Return the (x, y) coordinate for the center point of the cell that contains the specified text.  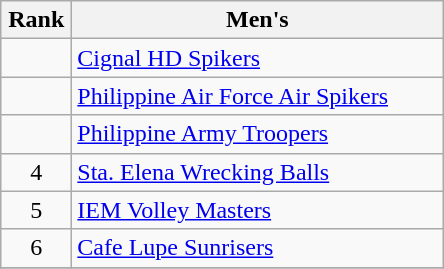
Cignal HD Spikers (258, 58)
IEM Volley Masters (258, 210)
Men's (258, 20)
Philippine Air Force Air Spikers (258, 96)
5 (36, 210)
6 (36, 248)
4 (36, 172)
Cafe Lupe Sunrisers (258, 248)
Rank (36, 20)
Philippine Army Troopers (258, 134)
Sta. Elena Wrecking Balls (258, 172)
